Identify which cell holds the provided text, then report its (X, Y) central coordinate. 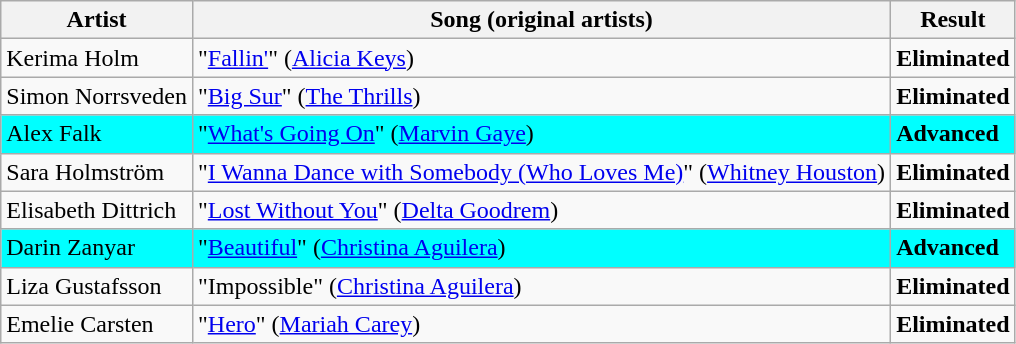
Result (953, 20)
Liza Gustafsson (97, 286)
Alex Falk (97, 134)
Sara Holmström (97, 172)
"Hero" (Mariah Carey) (541, 324)
"Beautiful" (Christina Aguilera) (541, 248)
Elisabeth Dittrich (97, 210)
"What's Going On" (Marvin Gaye) (541, 134)
"Impossible" (Christina Aguilera) (541, 286)
"Lost Without You" (Delta Goodrem) (541, 210)
Simon Norrsveden (97, 96)
Artist (97, 20)
Darin Zanyar (97, 248)
Song (original artists) (541, 20)
"Big Sur" (The Thrills) (541, 96)
Kerima Holm (97, 58)
Emelie Carsten (97, 324)
"I Wanna Dance with Somebody (Who Loves Me)" (Whitney Houston) (541, 172)
"Fallin'" (Alicia Keys) (541, 58)
